Scan for the cell matching the given text and deliver its [x, y] coordinate at center. 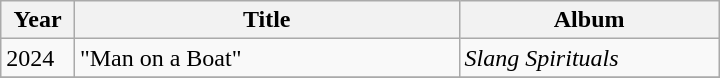
Title [266, 20]
Album [589, 20]
"Man on a Boat" [266, 58]
Slang Spirituals [589, 58]
2024 [38, 58]
Year [38, 20]
